From the cell containing the given text, extract its center point as [X, Y] coordinate. 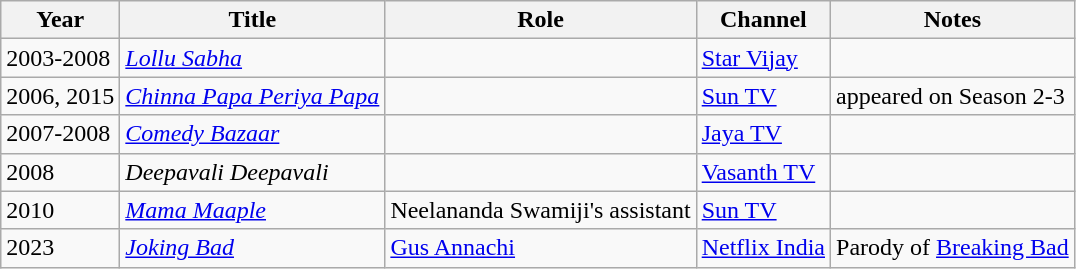
appeared on Season 2-3 [953, 96]
Comedy Bazaar [252, 134]
Channel [763, 20]
Mama Maaple [252, 210]
2006, 2015 [60, 96]
Star Vijay [763, 58]
Parody of Breaking Bad [953, 248]
Role [540, 20]
Deepavali Deepavali [252, 172]
2008 [60, 172]
Neelananda Swamiji's assistant [540, 210]
2007-2008 [60, 134]
Notes [953, 20]
Year [60, 20]
Title [252, 20]
2003-2008 [60, 58]
Netflix India [763, 248]
2023 [60, 248]
Vasanth TV [763, 172]
Chinna Papa Periya Papa [252, 96]
Lollu Sabha [252, 58]
2010 [60, 210]
Gus Annachi [540, 248]
Jaya TV [763, 134]
Joking Bad [252, 248]
